Capture the cell that displays the provided text and extract its (x, y) central coordinate. 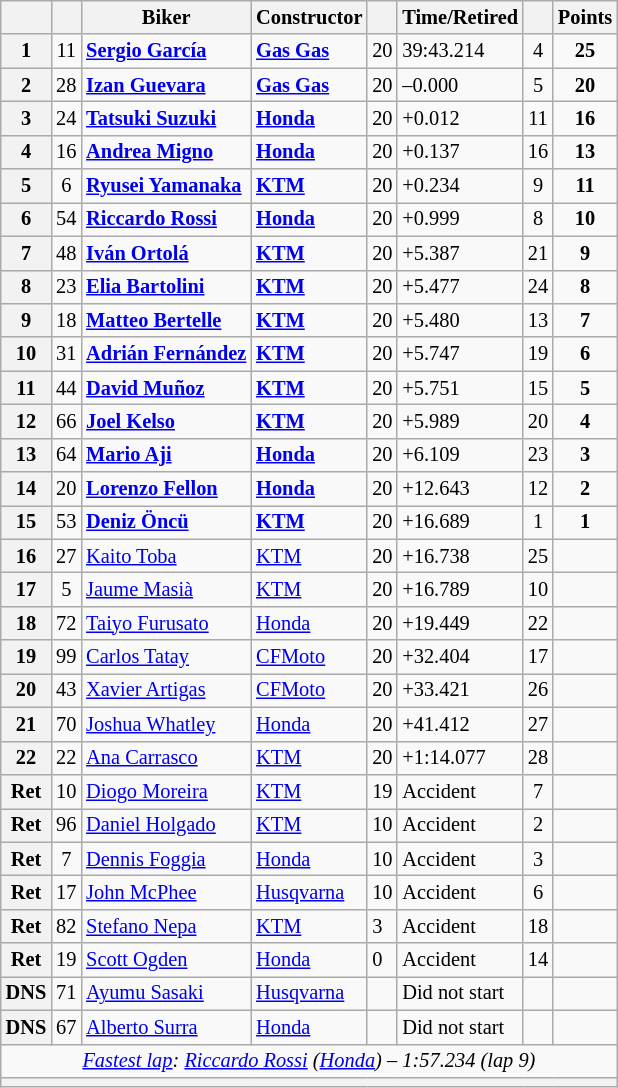
+0.137 (460, 152)
Xavier Artigas (166, 690)
Ryusei Yamanaka (166, 186)
Sergio García (166, 51)
+5.989 (460, 421)
Riccardo Rossi (166, 219)
+0.012 (460, 118)
+5.747 (460, 354)
82 (66, 926)
64 (66, 455)
Kaito Toba (166, 556)
+12.643 (460, 489)
Points (585, 17)
Izan Guevara (166, 85)
Fastest lap: Riccardo Rossi (Honda) – 1:57.234 (lap 9) (309, 1061)
43 (66, 690)
David Muñoz (166, 388)
Joshua Whatley (166, 724)
26 (538, 690)
99 (66, 657)
Daniel Holgado (166, 825)
+0.999 (460, 219)
–0.000 (460, 85)
Elia Bartolini (166, 287)
+32.404 (460, 657)
+6.109 (460, 455)
31 (66, 354)
+33.421 (460, 690)
Ayumu Sasaki (166, 993)
96 (66, 825)
+5.751 (460, 388)
Mario Aji (166, 455)
+5.387 (460, 253)
66 (66, 421)
Carlos Tatay (166, 657)
0 (382, 960)
Stefano Nepa (166, 926)
Joel Kelso (166, 421)
+16.689 (460, 522)
Scott Ogden (166, 960)
John McPhee (166, 892)
72 (66, 623)
70 (66, 724)
39:43.214 (460, 51)
Alberto Surra (166, 1027)
Taiyo Furusato (166, 623)
+16.789 (460, 589)
+5.480 (460, 320)
Andrea Migno (166, 152)
Biker (166, 17)
+19.449 (460, 623)
48 (66, 253)
54 (66, 219)
+41.412 (460, 724)
+1:14.077 (460, 758)
+5.477 (460, 287)
Ana Carrasco (166, 758)
67 (66, 1027)
Diogo Moreira (166, 791)
+0.234 (460, 186)
44 (66, 388)
Constructor (309, 17)
Jaume Masià (166, 589)
Iván Ortolá (166, 253)
53 (66, 522)
Tatsuki Suzuki (166, 118)
+16.738 (460, 556)
Dennis Foggia (166, 859)
Time/Retired (460, 17)
Matteo Bertelle (166, 320)
Lorenzo Fellon (166, 489)
Deniz Öncü (166, 522)
71 (66, 993)
Adrián Fernández (166, 354)
